Detect which cell encompasses the target text, then output its [x, y] center coordinate. 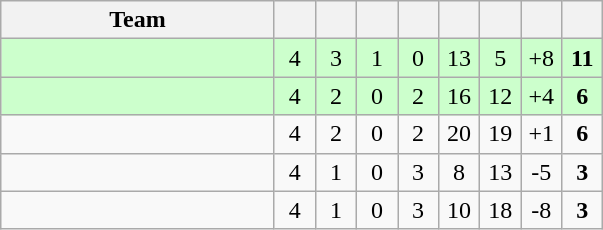
19 [500, 134]
12 [500, 96]
20 [460, 134]
+4 [542, 96]
Team [138, 20]
10 [460, 210]
8 [460, 172]
+1 [542, 134]
-5 [542, 172]
18 [500, 210]
-8 [542, 210]
+8 [542, 58]
16 [460, 96]
5 [500, 58]
11 [582, 58]
